Pinpoint the cell where the given text exists, returning its (X, Y) midpoint coordinate. 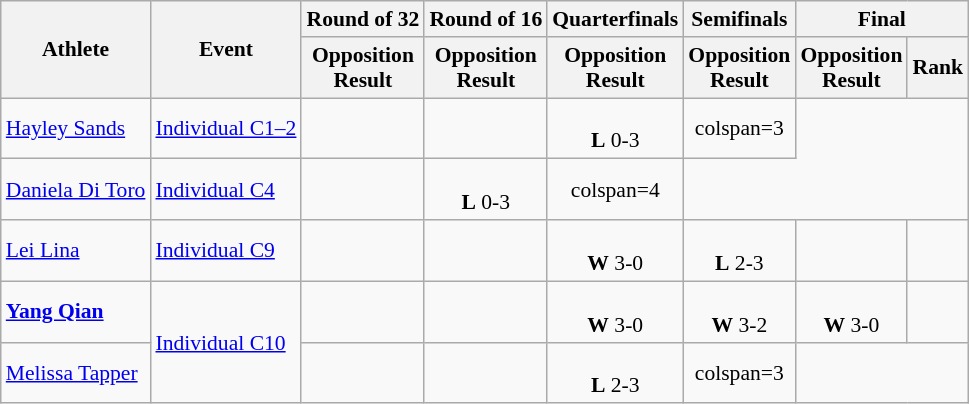
Individual C4 (226, 190)
Individual C10 (226, 342)
Semifinals (739, 19)
colspan=4 (615, 190)
Individual C9 (226, 250)
Lei Lina (76, 250)
Quarterfinals (615, 19)
Final (882, 19)
Yang Qian (76, 312)
Hayley Sands (76, 128)
Round of 16 (486, 19)
Daniela Di Toro (76, 190)
Melissa Tapper (76, 372)
Event (226, 50)
Athlete (76, 50)
Rank (938, 68)
Round of 32 (362, 19)
Individual C1–2 (226, 128)
W 3-2 (739, 312)
